Find where the given text appears and provide that cell's center as (x, y) coordinate. 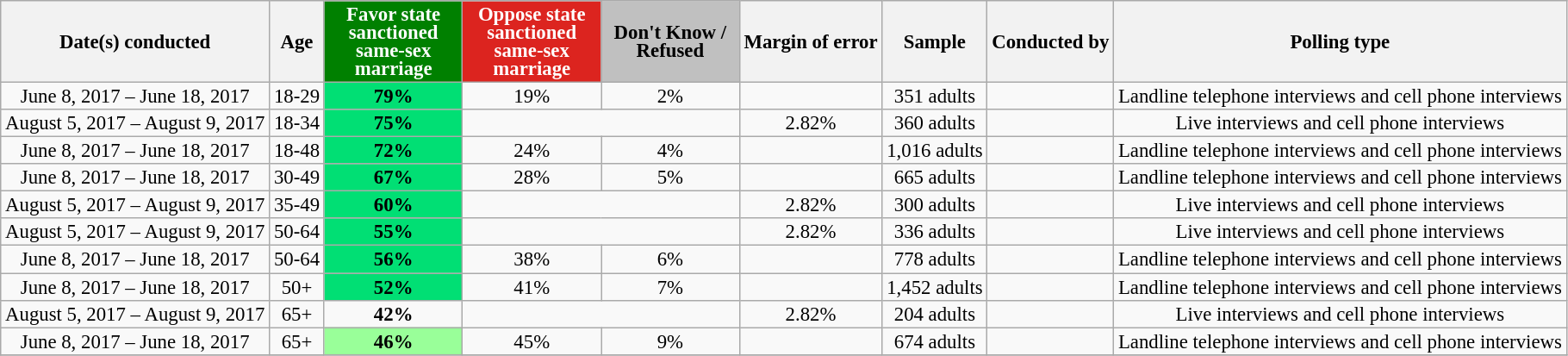
52% (393, 287)
Favor state sanctioned same-sex marriage (393, 41)
Sample (935, 41)
55% (393, 233)
41% (532, 287)
60% (393, 205)
674 adults (935, 341)
24% (532, 151)
75% (393, 123)
72% (393, 151)
28% (532, 178)
56% (393, 259)
2% (670, 97)
Conducted by (1051, 41)
Oppose state sanctioned same-sex marriage (532, 41)
9% (670, 341)
35-49 (297, 205)
1,016 adults (935, 151)
18-29 (297, 97)
19% (532, 97)
300 adults (935, 205)
336 adults (935, 233)
5% (670, 178)
Don't Know / Refused (670, 41)
665 adults (935, 178)
360 adults (935, 123)
Date(s) conducted (135, 41)
38% (532, 259)
Age (297, 41)
42% (393, 314)
4% (670, 151)
50+ (297, 287)
1,452 adults (935, 287)
18-48 (297, 151)
6% (670, 259)
351 adults (935, 97)
778 adults (935, 259)
79% (393, 97)
204 adults (935, 314)
7% (670, 287)
45% (532, 341)
18-34 (297, 123)
46% (393, 341)
Margin of error (811, 41)
67% (393, 178)
Polling type (1341, 41)
30-49 (297, 178)
